Detect which cell encompasses the target text, then output its (x, y) center coordinate. 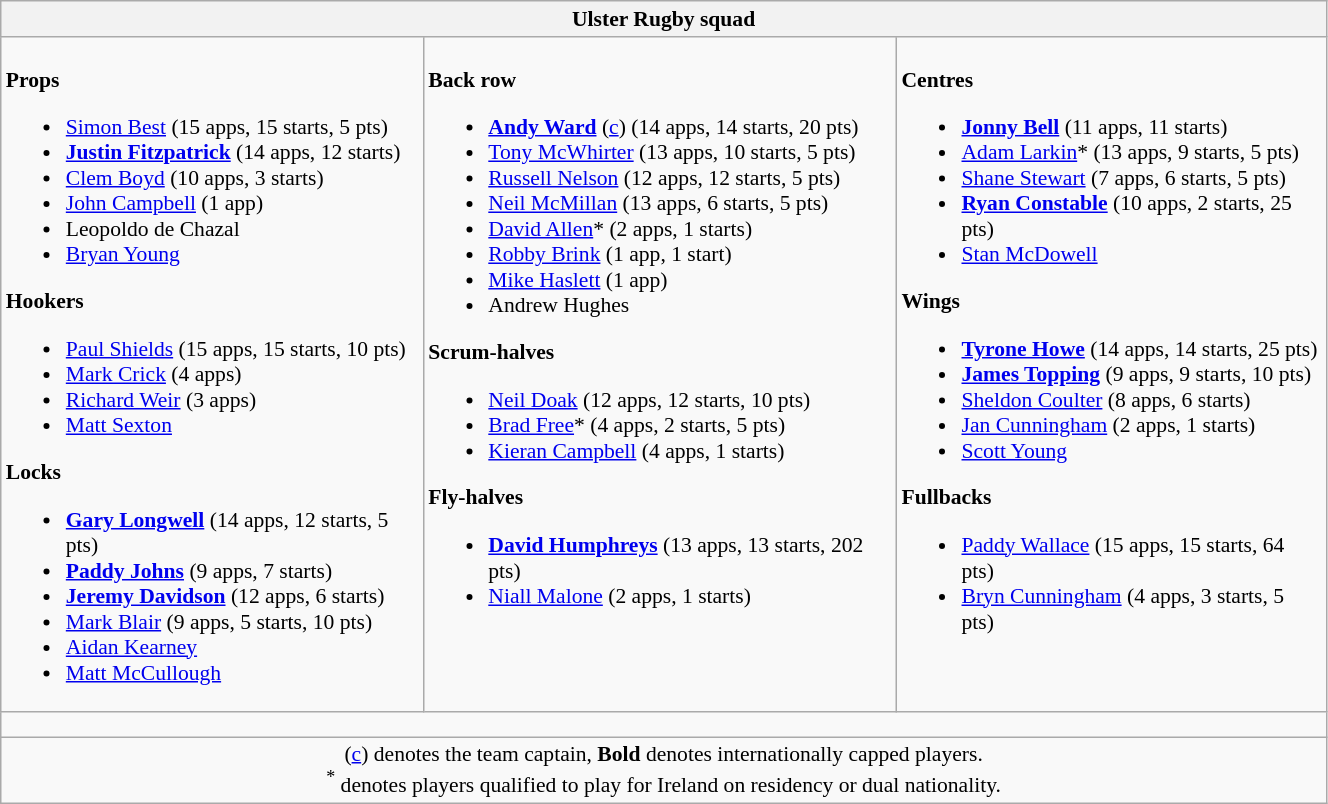
Ulster Rugby squad (664, 19)
